Identify which cell holds the provided text, then report its [X, Y] central coordinate. 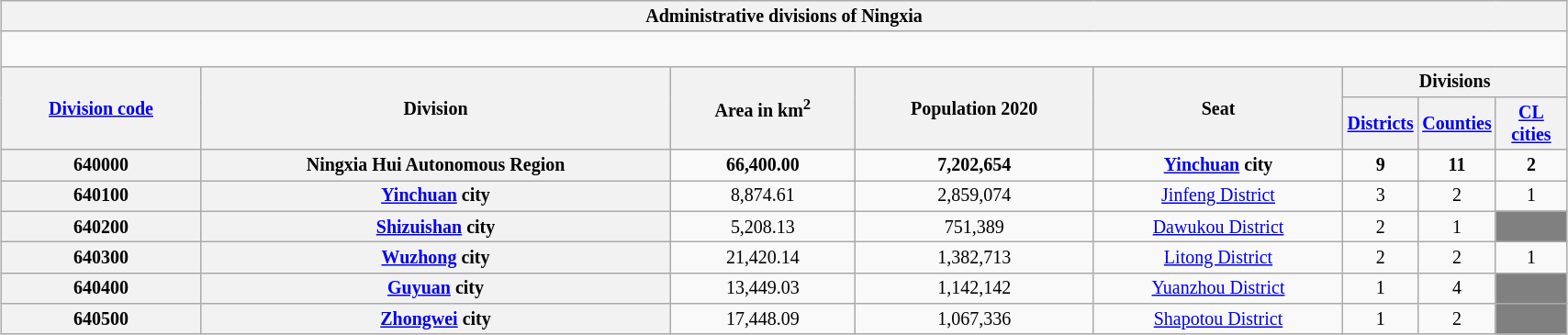
21,420.14 [764, 257]
5,208.13 [764, 226]
640100 [101, 196]
Counties [1456, 123]
1,067,336 [974, 319]
Seat [1218, 108]
640300 [101, 257]
640500 [101, 319]
Division [435, 108]
CL cities [1531, 123]
Population 2020 [974, 108]
640400 [101, 288]
17,448.09 [764, 319]
13,449.03 [764, 288]
Districts [1381, 123]
640200 [101, 226]
Wuzhong city [435, 257]
3 [1381, 196]
Jinfeng District [1218, 196]
Yuanzhou District [1218, 288]
Zhongwei city [435, 319]
11 [1456, 165]
751,389 [974, 226]
Shapotou District [1218, 319]
Dawukou District [1218, 226]
66,400.00 [764, 165]
1,142,142 [974, 288]
Division code [101, 108]
Divisions [1455, 83]
9 [1381, 165]
8,874.61 [764, 196]
Ningxia Hui Autonomous Region [435, 165]
Administrative divisions of Ningxia [784, 17]
Guyuan city [435, 288]
Shizuishan city [435, 226]
1,382,713 [974, 257]
7,202,654 [974, 165]
Area in km2 [764, 108]
2,859,074 [974, 196]
4 [1456, 288]
Litong District [1218, 257]
640000 [101, 165]
